Return the (X, Y) coordinate for the center point of the cell that contains the specified text.  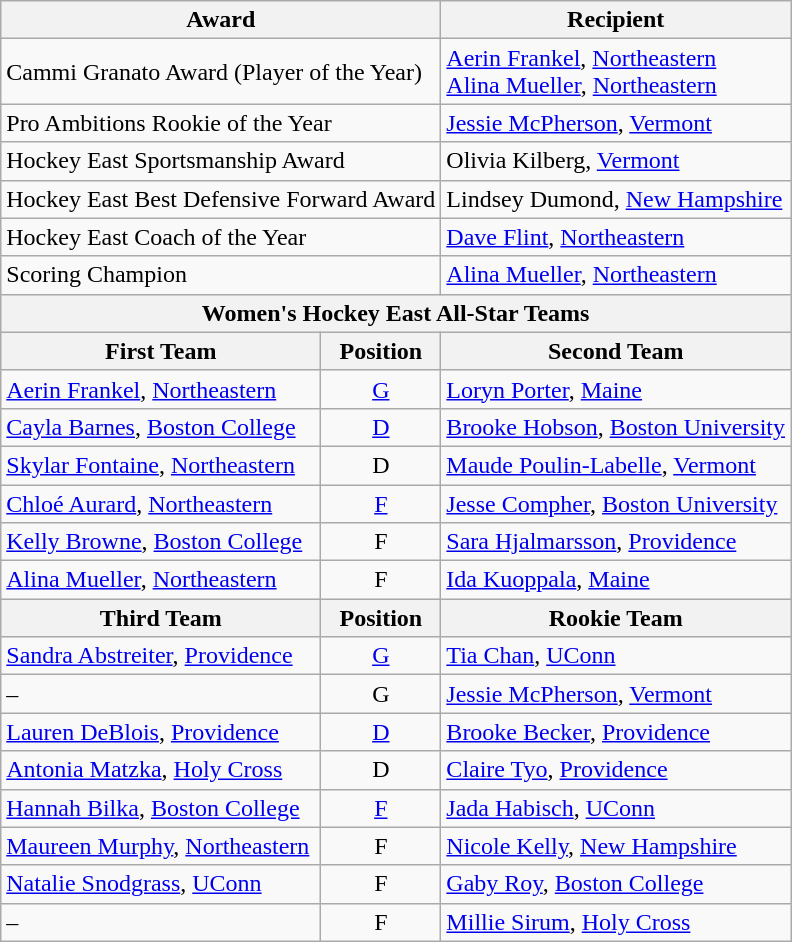
Loryn Porter, Maine (616, 389)
Brooke Becker, Providence (616, 732)
Antonia Matzka, Holy Cross (161, 770)
Sara Hjalmarsson, Providence (616, 542)
Lindsey Dumond, New Hampshire (616, 199)
Claire Tyo, Providence (616, 770)
Hockey East Best Defensive Forward Award (221, 199)
Maureen Murphy, Northeastern (161, 846)
Nicole Kelly, New Hampshire (616, 846)
Millie Sirum, Holy Cross (616, 922)
Jada Habisch, UConn (616, 808)
Pro Ambitions Rookie of the Year (221, 123)
Third Team (161, 618)
Brooke Hobson, Boston University (616, 427)
First Team (161, 351)
Scoring Champion (221, 275)
Natalie Snodgrass, UConn (161, 884)
Hockey East Sportsmanship Award (221, 161)
Ida Kuoppala, Maine (616, 580)
Second Team (616, 351)
Cammi Granato Award (Player of the Year) (221, 72)
Aerin Frankel, NortheasternAlina Mueller, Northeastern (616, 72)
Recipient (616, 20)
Olivia Kilberg, Vermont (616, 161)
Kelly Browne, Boston College (161, 542)
Women's Hockey East All-Star Teams (396, 313)
Hannah Bilka, Boston College (161, 808)
Hockey East Coach of the Year (221, 237)
Cayla Barnes, Boston College (161, 427)
Lauren DeBlois, Providence (161, 732)
Sandra Abstreiter, Providence (161, 656)
Dave Flint, Northeastern (616, 237)
Chloé Aurard, Northeastern (161, 503)
Gaby Roy, Boston College (616, 884)
Jesse Compher, Boston University (616, 503)
Tia Chan, UConn (616, 656)
Skylar Fontaine, Northeastern (161, 465)
Award (221, 20)
Maude Poulin-Labelle, Vermont (616, 465)
Aerin Frankel, Northeastern (161, 389)
Rookie Team (616, 618)
